Provide the (X, Y) coordinate of the cell's center where the given text is located.  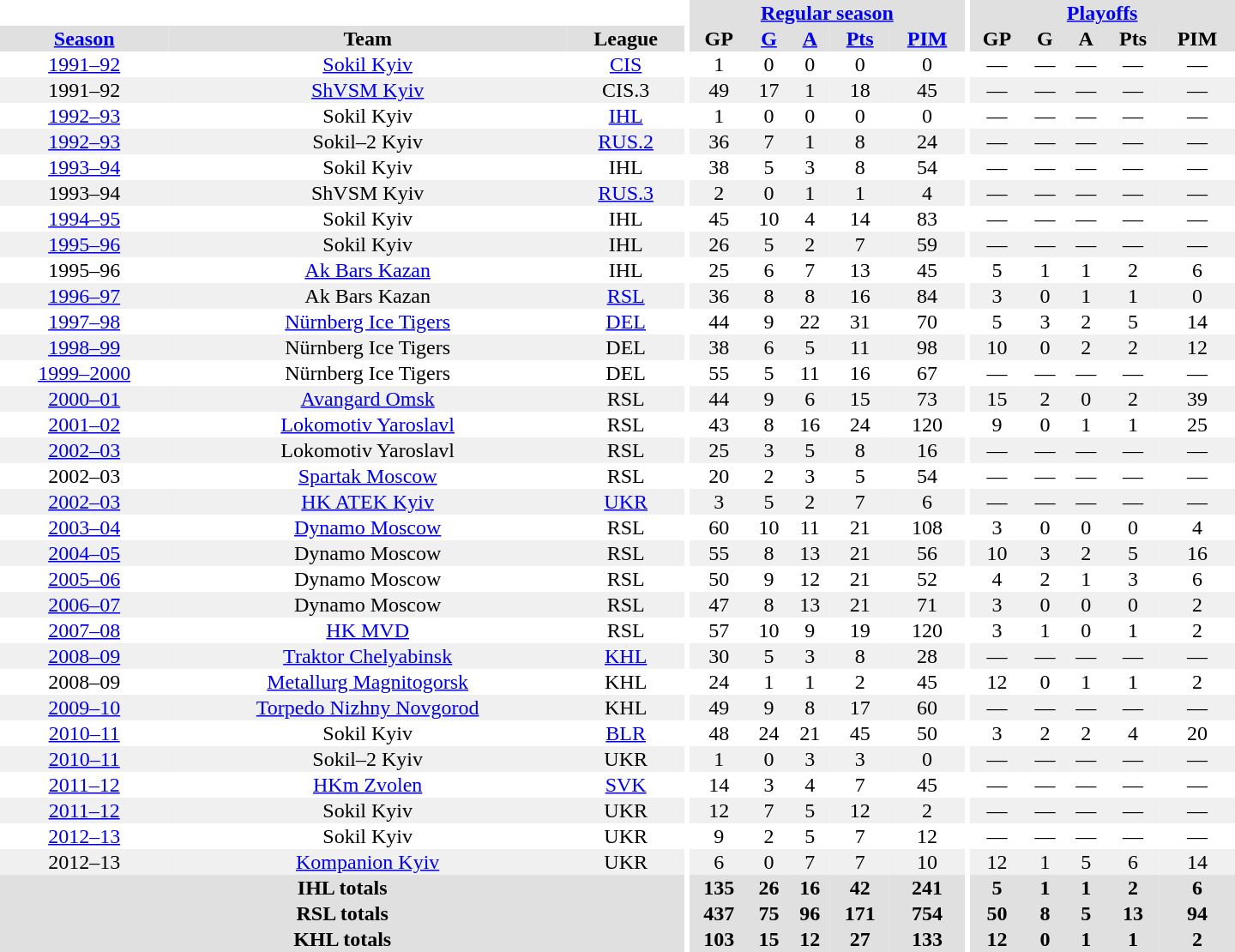
CIS.3 (626, 90)
42 (859, 888)
56 (927, 553)
83 (927, 219)
HK ATEK Kyiv (367, 502)
RUS.3 (626, 193)
KHL totals (342, 939)
2004–05 (84, 553)
75 (769, 913)
Kompanion Kyiv (367, 862)
67 (927, 373)
71 (927, 605)
Playoffs (1102, 13)
43 (719, 425)
70 (927, 322)
2007–08 (84, 630)
135 (719, 888)
171 (859, 913)
Spartak Moscow (367, 476)
98 (927, 347)
57 (719, 630)
84 (927, 296)
47 (719, 605)
28 (927, 656)
HKm Zvolen (367, 785)
2006–07 (84, 605)
2009–10 (84, 708)
1997–98 (84, 322)
HK MVD (367, 630)
RSL totals (342, 913)
2005–06 (84, 579)
League (626, 39)
31 (859, 322)
BLR (626, 733)
1999–2000 (84, 373)
39 (1197, 399)
48 (719, 733)
Metallurg Magnitogorsk (367, 682)
133 (927, 939)
59 (927, 244)
RUS.2 (626, 142)
Torpedo Nizhny Novgorod (367, 708)
73 (927, 399)
108 (927, 527)
Season (84, 39)
1998–99 (84, 347)
754 (927, 913)
19 (859, 630)
52 (927, 579)
2001–02 (84, 425)
437 (719, 913)
94 (1197, 913)
241 (927, 888)
Regular season (827, 13)
2000–01 (84, 399)
22 (810, 322)
IHL totals (342, 888)
27 (859, 939)
96 (810, 913)
1994–95 (84, 219)
CIS (626, 64)
2003–04 (84, 527)
SVK (626, 785)
Traktor Chelyabinsk (367, 656)
103 (719, 939)
18 (859, 90)
30 (719, 656)
1996–97 (84, 296)
Avangard Omsk (367, 399)
Team (367, 39)
